For the text-containing cell, return its midpoint in (x, y) coordinate format. 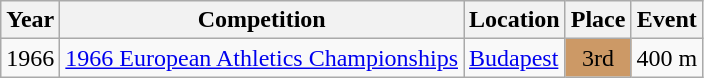
1966 European Athletics Championships (262, 58)
400 m (667, 58)
1966 (30, 58)
Year (30, 20)
Budapest (515, 58)
Competition (262, 20)
Place (598, 20)
Event (667, 20)
3rd (598, 58)
Location (515, 20)
